Pinpoint the cell where the given text exists, returning its [x, y] midpoint coordinate. 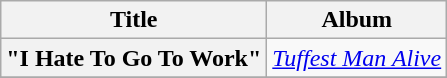
"I Hate To Go To Work" [134, 58]
Album [357, 20]
Title [134, 20]
Tuffest Man Alive [357, 58]
